Detect which cell encompasses the target text, then output its (x, y) center coordinate. 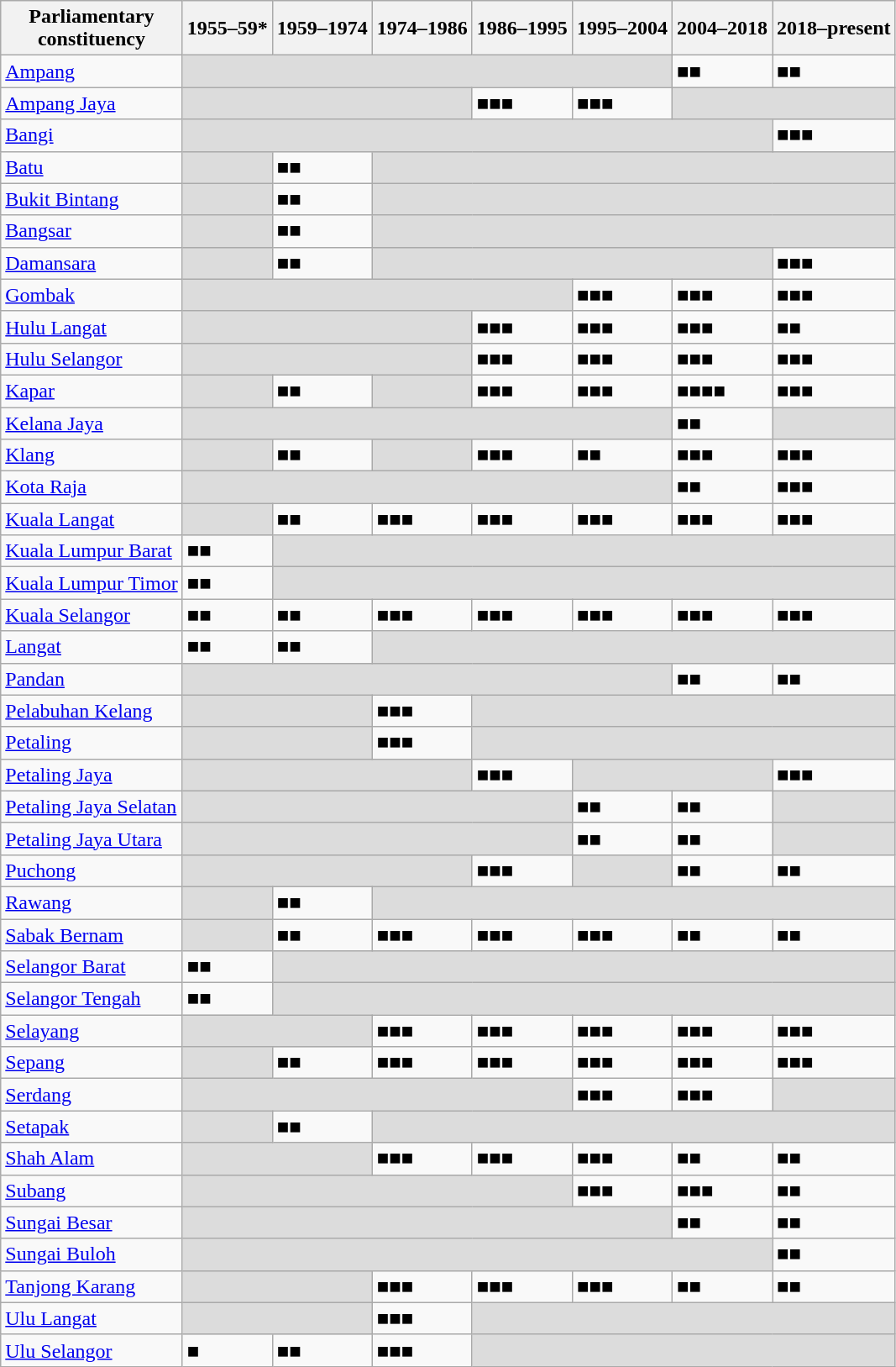
1995–2004 (621, 29)
Petaling (92, 743)
Kapar (92, 391)
Sepang (92, 1063)
Selangor Barat (92, 967)
Bangi (92, 135)
Bangsar (92, 231)
Tanjong Karang (92, 1286)
Setapak (92, 1127)
Subang (92, 1191)
Klang (92, 455)
Sungai Besar (92, 1222)
Petaling Jaya Selatan (92, 807)
Gombak (92, 295)
Kota Raja (92, 487)
Serdang (92, 1095)
Langat (92, 647)
Puchong (92, 870)
Kuala Langat (92, 519)
■ (227, 1350)
Ulu Selangor (92, 1350)
Shah Alam (92, 1159)
2004–2018 (722, 29)
Petaling Jaya Utara (92, 839)
Pandan (92, 679)
2018–present (835, 29)
■■■■ (722, 391)
1986–1995 (522, 29)
1974–1986 (422, 29)
Parliamentaryconstituency (92, 29)
Damansara (92, 263)
Ampang Jaya (92, 103)
Kelana Jaya (92, 423)
Sabak Bernam (92, 935)
Kuala Lumpur Timor (92, 583)
Kuala Selangor (92, 615)
Selayang (92, 1031)
Pelabuhan Kelang (92, 711)
Ulu Langat (92, 1318)
1959–1974 (322, 29)
Hulu Selangor (92, 359)
1955–59* (227, 29)
Petaling Jaya (92, 775)
Selangor Tengah (92, 999)
Batu (92, 167)
Sungai Buloh (92, 1254)
Hulu Langat (92, 327)
Ampang (92, 71)
Rawang (92, 902)
Kuala Lumpur Barat (92, 551)
Bukit Bintang (92, 199)
